Output the (X, Y) coordinate of the center of the cell containing the given text.  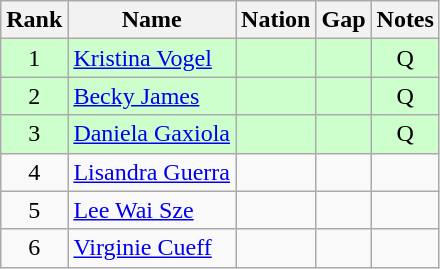
Rank (34, 20)
Nation (276, 20)
Gap (344, 20)
4 (34, 172)
Virginie Cueff (152, 248)
Becky James (152, 96)
3 (34, 134)
Name (152, 20)
Lee Wai Sze (152, 210)
2 (34, 96)
Kristina Vogel (152, 58)
5 (34, 210)
Notes (405, 20)
Daniela Gaxiola (152, 134)
6 (34, 248)
Lisandra Guerra (152, 172)
1 (34, 58)
